Extract the (x, y) coordinate from the center of the cell holding the provided text.  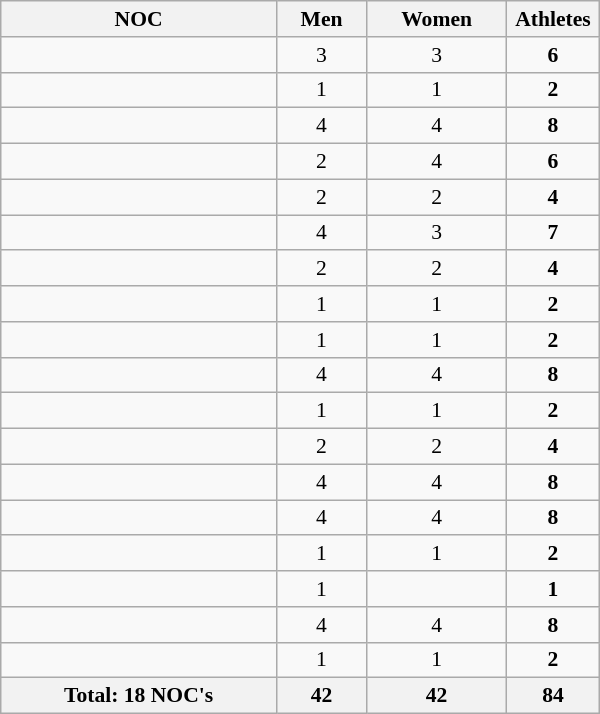
Men (321, 19)
Total: 18 NOC's (139, 696)
7 (554, 233)
NOC (139, 19)
84 (554, 696)
Women (437, 19)
Athletes (554, 19)
